Extract the (X, Y) coordinate from the center of the cell holding the provided text.  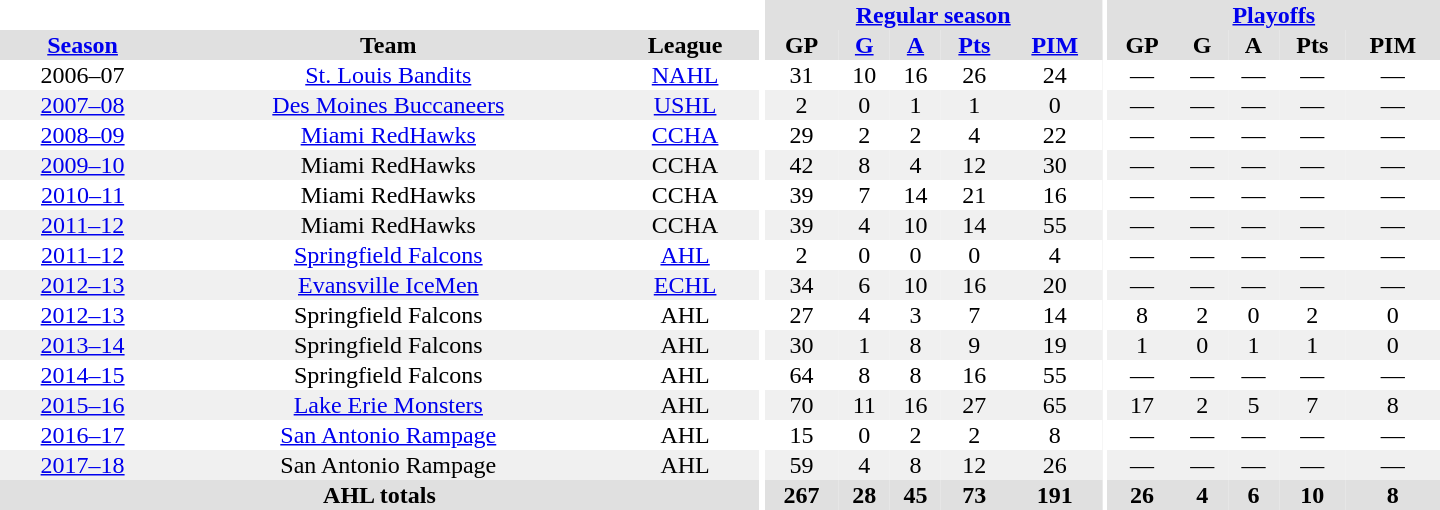
20 (1055, 285)
St. Louis Bandits (388, 75)
2010–11 (82, 195)
5 (1254, 405)
2014–15 (82, 375)
28 (864, 495)
267 (802, 495)
NAHL (684, 75)
2006–07 (82, 75)
2007–08 (82, 105)
3 (916, 315)
2017–18 (82, 465)
21 (974, 195)
Evansville IceMen (388, 285)
70 (802, 405)
Lake Erie Monsters (388, 405)
59 (802, 465)
22 (1055, 135)
45 (916, 495)
2008–09 (82, 135)
Team (388, 45)
73 (974, 495)
Regular season (934, 15)
19 (1055, 345)
League (684, 45)
29 (802, 135)
191 (1055, 495)
USHL (684, 105)
11 (864, 405)
15 (802, 435)
17 (1142, 405)
AHL totals (380, 495)
24 (1055, 75)
64 (802, 375)
Des Moines Buccaneers (388, 105)
34 (802, 285)
2009–10 (82, 165)
2015–16 (82, 405)
Playoffs (1274, 15)
2013–14 (82, 345)
65 (1055, 405)
9 (974, 345)
2016–17 (82, 435)
31 (802, 75)
42 (802, 165)
ECHL (684, 285)
Season (82, 45)
